Search for the cell housing the specified text and yield its [X, Y] center coordinate. 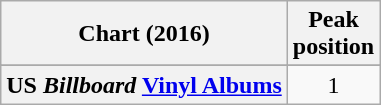
1 [333, 85]
Chart (2016) [144, 34]
Peak position [333, 34]
US Billboard Vinyl Albums [144, 85]
